From the cell containing the given text, extract its center point as (x, y) coordinate. 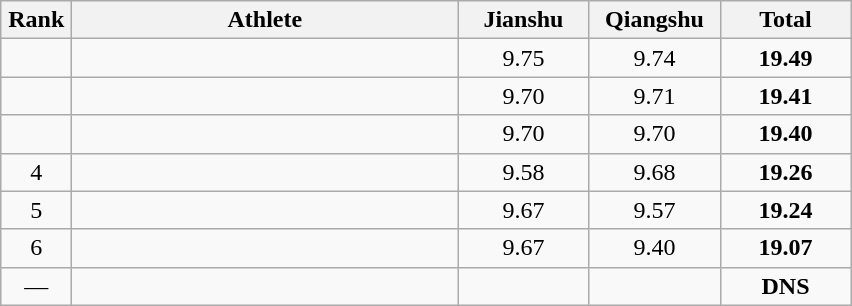
9.58 (524, 172)
9.40 (654, 248)
9.75 (524, 58)
9.68 (654, 172)
19.49 (786, 58)
19.40 (786, 134)
Qiangshu (654, 20)
19.26 (786, 172)
Athlete (265, 20)
9.71 (654, 96)
DNS (786, 286)
4 (36, 172)
Total (786, 20)
19.41 (786, 96)
19.07 (786, 248)
Jianshu (524, 20)
9.74 (654, 58)
19.24 (786, 210)
6 (36, 248)
Rank (36, 20)
9.57 (654, 210)
— (36, 286)
5 (36, 210)
